Pinpoint the cell where the given text exists, returning its (X, Y) midpoint coordinate. 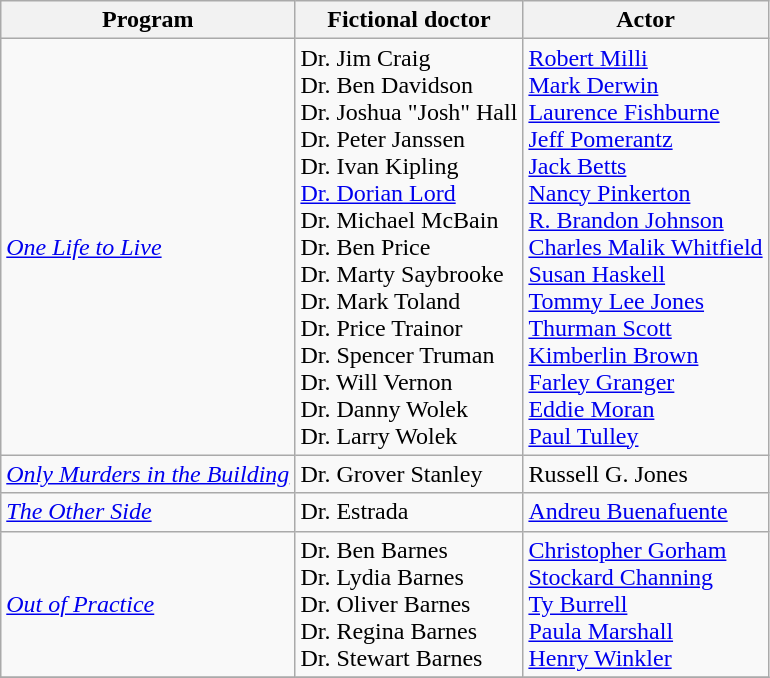
Only Murders in the Building (148, 474)
Actor (646, 20)
Christopher GorhamStockard ChanningTy BurrellPaula MarshallHenry Winkler (646, 604)
Dr. Estrada (409, 512)
Russell G. Jones (646, 474)
Fictional doctor (409, 20)
Dr. Ben BarnesDr. Lydia BarnesDr. Oliver BarnesDr. Regina BarnesDr. Stewart Barnes (409, 604)
Dr. Grover Stanley (409, 474)
The Other Side (148, 512)
Program (148, 20)
Andreu Buenafuente (646, 512)
Out of Practice (148, 604)
One Life to Live (148, 247)
